Locate the cell with the specified text and output its [X, Y] center coordinate. 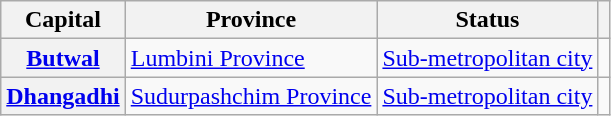
Dhangadhi [63, 96]
Capital [63, 20]
Butwal [63, 58]
Lumbini Province [251, 58]
Sudurpashchim Province [251, 96]
Province [251, 20]
Status [488, 20]
